Provide the (x, y) coordinate of the cell's center where the given text is located.  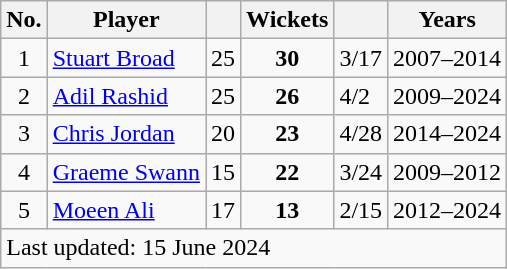
22 (288, 172)
2 (24, 96)
Player (126, 20)
4/2 (361, 96)
Stuart Broad (126, 58)
No. (24, 20)
Graeme Swann (126, 172)
Wickets (288, 20)
15 (224, 172)
2/15 (361, 210)
2014–2024 (448, 134)
2007–2014 (448, 58)
4/28 (361, 134)
4 (24, 172)
Years (448, 20)
13 (288, 210)
Adil Rashid (126, 96)
3/17 (361, 58)
2012–2024 (448, 210)
Chris Jordan (126, 134)
17 (224, 210)
1 (24, 58)
26 (288, 96)
Last updated: 15 June 2024 (254, 248)
3/24 (361, 172)
2009–2012 (448, 172)
20 (224, 134)
23 (288, 134)
5 (24, 210)
30 (288, 58)
3 (24, 134)
2009–2024 (448, 96)
Moeen Ali (126, 210)
